Provide the [X, Y] coordinate of the cell's center where the given text is located.  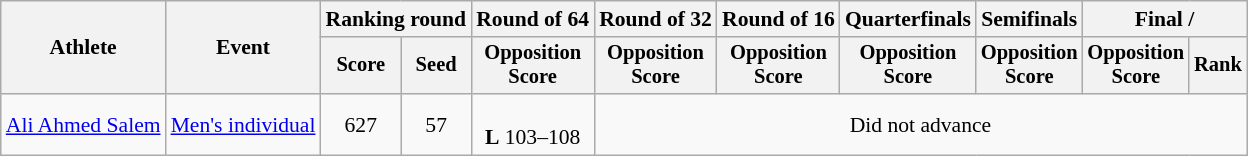
Round of 16 [778, 19]
Rank [1218, 66]
Semifinals [1030, 19]
Ali Ahmed Salem [84, 124]
Ranking round [396, 19]
627 [360, 124]
Seed [436, 66]
Score [360, 66]
Athlete [84, 48]
Quarterfinals [908, 19]
L 103–108 [532, 124]
Men's individual [244, 124]
Did not advance [920, 124]
Round of 32 [656, 19]
57 [436, 124]
Round of 64 [532, 19]
Event [244, 48]
Final / [1164, 19]
